Locate the cell with the specified text and output its (X, Y) center coordinate. 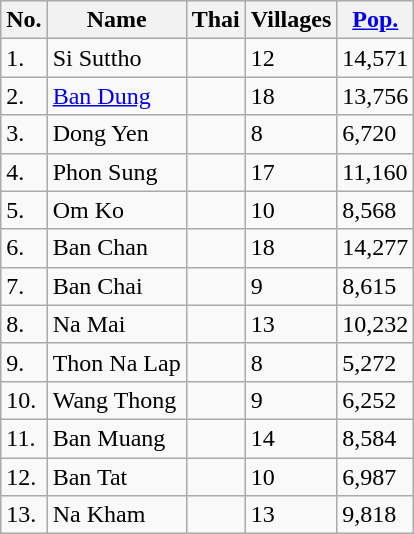
Ban Chan (116, 248)
14,277 (376, 248)
Phon Sung (116, 172)
10,232 (376, 324)
8. (24, 324)
14,571 (376, 58)
5,272 (376, 362)
Ban Chai (116, 286)
4. (24, 172)
14 (291, 438)
9. (24, 362)
6. (24, 248)
Name (116, 20)
8,584 (376, 438)
7. (24, 286)
Ban Dung (116, 96)
5. (24, 210)
6,252 (376, 400)
3. (24, 134)
12 (291, 58)
6,720 (376, 134)
Dong Yen (116, 134)
1. (24, 58)
Ban Tat (116, 477)
Thai (216, 20)
Pop. (376, 20)
No. (24, 20)
13,756 (376, 96)
8,568 (376, 210)
Om Ko (116, 210)
12. (24, 477)
11. (24, 438)
Villages (291, 20)
Wang Thong (116, 400)
9,818 (376, 515)
Na Kham (116, 515)
Thon Na Lap (116, 362)
2. (24, 96)
10. (24, 400)
Ban Muang (116, 438)
8,615 (376, 286)
6,987 (376, 477)
Si Suttho (116, 58)
13. (24, 515)
11,160 (376, 172)
17 (291, 172)
Na Mai (116, 324)
